Output the [X, Y] coordinate of the center of the cell containing the given text.  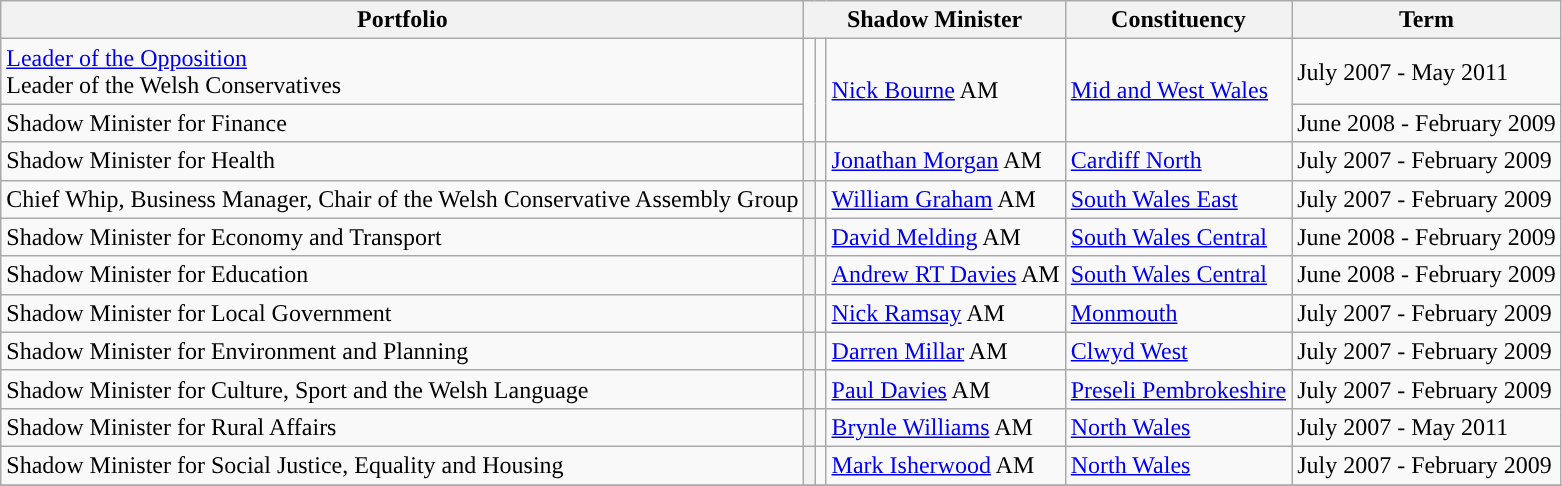
Shadow Minister for Health [402, 161]
Shadow Minister for Environment and Planning [402, 351]
Nick Bourne AM [946, 90]
Shadow Minister for Social Justice, Equality and Housing [402, 465]
Preseli Pembrokeshire [1178, 389]
Shadow Minister [934, 20]
Andrew RT Davies AM [946, 275]
South Wales East [1178, 199]
Chief Whip, Business Manager, Chair of the Welsh Conservative Assembly Group [402, 199]
Jonathan Morgan AM [946, 161]
Paul Davies AM [946, 389]
Shadow Minister for Education [402, 275]
Portfolio [402, 20]
Shadow Minister for Local Government [402, 313]
Leader of the OppositionLeader of the Welsh Conservatives [402, 72]
Shadow Minister for Culture, Sport and the Welsh Language [402, 389]
Clwyd West [1178, 351]
Shadow Minister for Finance [402, 123]
William Graham AM [946, 199]
David Melding AM [946, 237]
Cardiff North [1178, 161]
Darren Millar AM [946, 351]
Constituency [1178, 20]
Shadow Minister for Rural Affairs [402, 427]
Brynle Williams AM [946, 427]
Mark Isherwood AM [946, 465]
Term [1427, 20]
Nick Ramsay AM [946, 313]
Monmouth [1178, 313]
Mid and West Wales [1178, 90]
Shadow Minister for Economy and Transport [402, 237]
